Scan for the cell matching the given text and deliver its (x, y) coordinate at center. 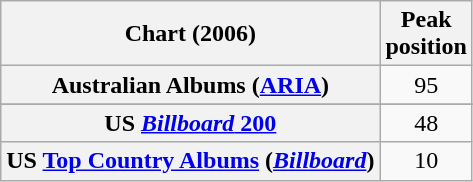
48 (426, 123)
Chart (2006) (190, 34)
Australian Albums (ARIA) (190, 85)
10 (426, 161)
95 (426, 85)
US Top Country Albums (Billboard) (190, 161)
Peak position (426, 34)
US Billboard 200 (190, 123)
